Determine the [X, Y] coordinate at the center of the cell enclosing the given text.  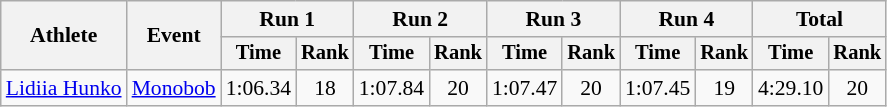
Run 1 [288, 19]
Run 2 [420, 19]
1:07.45 [658, 88]
Run 3 [554, 19]
Run 4 [686, 19]
4:29.10 [790, 88]
18 [325, 88]
Event [174, 36]
1:06.34 [258, 88]
1:07.47 [524, 88]
Athlete [64, 36]
1:07.84 [392, 88]
19 [724, 88]
Total [820, 19]
Lidiia Hunko [64, 88]
Monobob [174, 88]
